Provide the [x, y] coordinate of the cell's center where the given text is located.  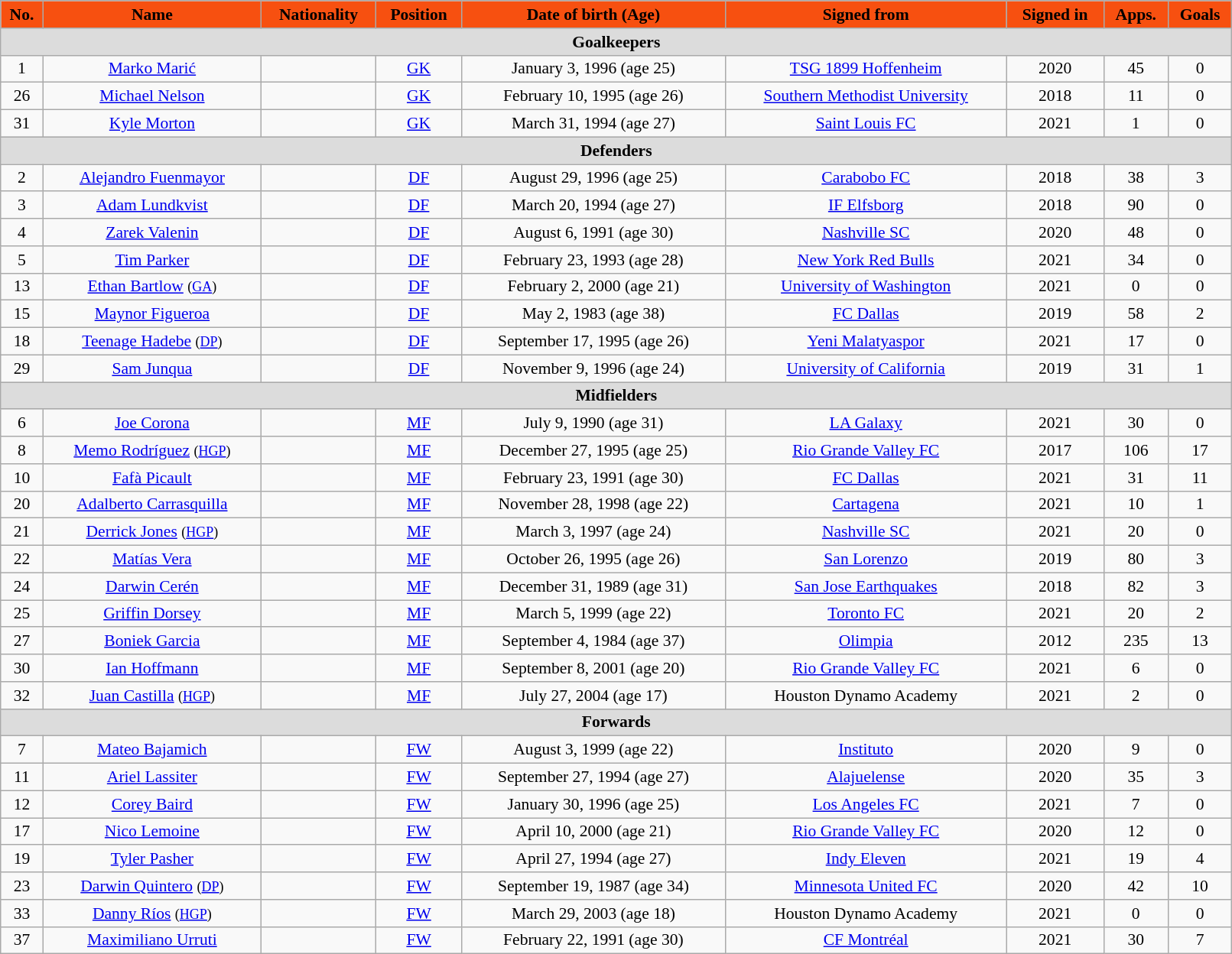
Los Angeles FC [866, 804]
Maynor Figueroa [151, 314]
Tim Parker [151, 260]
Yeni Malatyaspor [866, 342]
Mateo Bajamich [151, 750]
February 23, 1993 (age 28) [593, 260]
42 [1136, 886]
Signed in [1055, 15]
24 [22, 586]
90 [1136, 206]
August 3, 1999 (age 22) [593, 750]
Cartagena [866, 505]
15 [22, 314]
March 20, 1994 (age 27) [593, 206]
35 [1136, 777]
38 [1136, 178]
February 23, 1991 (age 30) [593, 478]
Alajuelense [866, 777]
Defenders [616, 151]
January 3, 1996 (age 25) [593, 69]
March 31, 1994 (age 27) [593, 124]
Memo Rodríguez (HGP) [151, 450]
34 [1136, 260]
Olimpia [866, 641]
No. [22, 15]
45 [1136, 69]
9 [1136, 750]
18 [22, 342]
8 [22, 450]
22 [22, 560]
November 28, 1998 (age 22) [593, 505]
Derrick Jones (HGP) [151, 532]
Adalberto Carrasquilla [151, 505]
32 [22, 696]
May 2, 1983 (age 38) [593, 314]
November 9, 1996 (age 24) [593, 368]
San Lorenzo [866, 560]
Griffin Dorsey [151, 614]
Zarek Valenin [151, 232]
IF Elfsborg [866, 206]
August 6, 1991 (age 30) [593, 232]
December 27, 1995 (age 25) [593, 450]
April 10, 2000 (age 21) [593, 832]
Ethan Bartlow (GA) [151, 287]
April 27, 1994 (age 27) [593, 859]
Saint Louis FC [866, 124]
July 9, 1990 (age 31) [593, 423]
Ian Hoffmann [151, 668]
Name [151, 15]
Toronto FC [866, 614]
80 [1136, 560]
Midfielders [616, 396]
Instituto [866, 750]
February 22, 1991 (age 30) [593, 940]
2017 [1055, 450]
Date of birth (Age) [593, 15]
Michael Nelson [151, 96]
CF Montréal [866, 940]
Corey Baird [151, 804]
27 [22, 641]
Matías Vera [151, 560]
Apps. [1136, 15]
February 2, 2000 (age 21) [593, 287]
March 3, 1997 (age 24) [593, 532]
September 19, 1987 (age 34) [593, 886]
TSG 1899 Hoffenheim [866, 69]
San Jose Earthquakes [866, 586]
Boniek Garcia [151, 641]
Forwards [616, 722]
September 8, 2001 (age 20) [593, 668]
Southern Methodist University [866, 96]
Fafà Picault [151, 478]
Tyler Pasher [151, 859]
March 5, 1999 (age 22) [593, 614]
Signed from [866, 15]
University of California [866, 368]
Nationality [319, 15]
Maximiliano Urruti [151, 940]
December 31, 1989 (age 31) [593, 586]
LA Galaxy [866, 423]
Adam Lundkvist [151, 206]
Ariel Lassiter [151, 777]
Danny Ríos (HGP) [151, 913]
University of Washington [866, 287]
37 [22, 940]
February 10, 1995 (age 26) [593, 96]
Teenage Hadebe (DP) [151, 342]
Juan Castilla (HGP) [151, 696]
New York Red Bulls [866, 260]
Darwin Cerén [151, 586]
25 [22, 614]
August 29, 1996 (age 25) [593, 178]
2012 [1055, 641]
September 4, 1984 (age 37) [593, 641]
September 17, 1995 (age 26) [593, 342]
October 26, 1995 (age 26) [593, 560]
Goals [1199, 15]
Goalkeepers [616, 42]
Position [419, 15]
Indy Eleven [866, 859]
Joe Corona [151, 423]
235 [1136, 641]
Darwin Quintero (DP) [151, 886]
33 [22, 913]
5 [22, 260]
26 [22, 96]
48 [1136, 232]
Sam Junqua [151, 368]
82 [1136, 586]
Carabobo FC [866, 178]
Alejandro Fuenmayor [151, 178]
January 30, 1996 (age 25) [593, 804]
Nico Lemoine [151, 832]
23 [22, 886]
Minnesota United FC [866, 886]
106 [1136, 450]
29 [22, 368]
Marko Marić [151, 69]
March 29, 2003 (age 18) [593, 913]
Kyle Morton [151, 124]
September 27, 1994 (age 27) [593, 777]
July 27, 2004 (age 17) [593, 696]
58 [1136, 314]
21 [22, 532]
